For the text-containing cell, return its midpoint in [x, y] coordinate format. 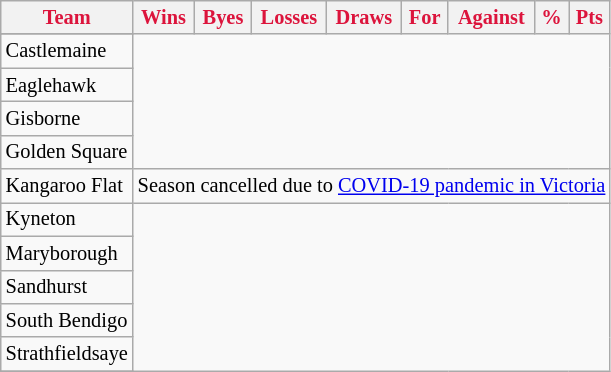
Maryborough [67, 253]
Castlemaine [67, 51]
Losses [288, 17]
For [424, 17]
Kangaroo Flat [67, 186]
Sandhurst [67, 287]
Season cancelled due to COVID-19 pandemic in Victoria [372, 186]
Wins [164, 17]
Pts [589, 17]
South Bendigo [67, 320]
Byes [222, 17]
Kyneton [67, 219]
Strathfieldsaye [67, 354]
Gisborne [67, 118]
Against [491, 17]
% [552, 17]
Team [67, 17]
Golden Square [67, 152]
Draws [364, 17]
Eaglehawk [67, 85]
